Capture the cell that displays the provided text and extract its [x, y] central coordinate. 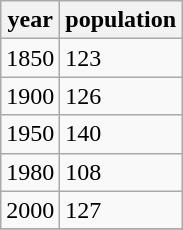
126 [121, 96]
1980 [30, 172]
year [30, 20]
2000 [30, 210]
population [121, 20]
140 [121, 134]
127 [121, 210]
1950 [30, 134]
108 [121, 172]
123 [121, 58]
1850 [30, 58]
1900 [30, 96]
